For the text-containing cell, return its midpoint in (x, y) coordinate format. 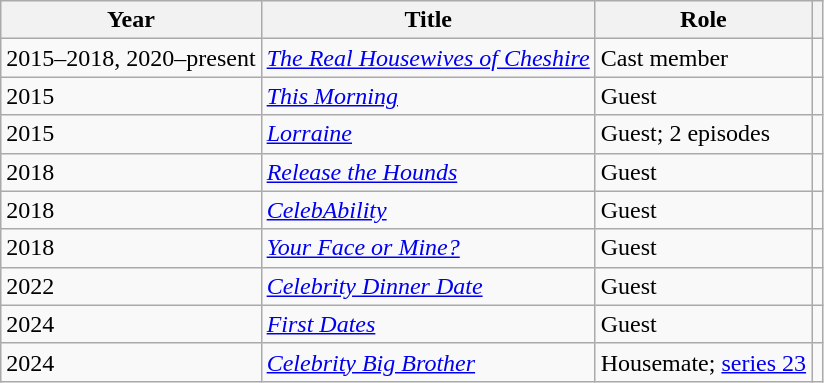
Role (703, 20)
2015–2018, 2020–present (131, 58)
Your Face or Mine? (428, 248)
First Dates (428, 324)
Guest; 2 episodes (703, 134)
Title (428, 20)
The Real Housewives of Cheshire (428, 58)
Cast member (703, 58)
CelebAbility (428, 210)
2022 (131, 286)
Celebrity Dinner Date (428, 286)
This Morning (428, 96)
Release the Hounds (428, 172)
Housemate; series 23 (703, 362)
Lorraine (428, 134)
Celebrity Big Brother (428, 362)
Year (131, 20)
